Detect which cell encompasses the target text, then output its (X, Y) center coordinate. 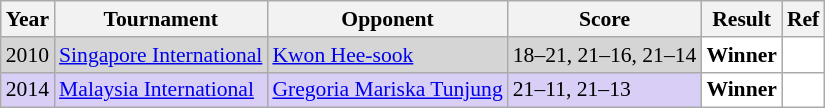
Ref (803, 19)
Singapore International (160, 55)
21–11, 21–13 (605, 90)
Kwon Hee-sook (387, 55)
2014 (28, 90)
Score (605, 19)
Result (742, 19)
18–21, 21–16, 21–14 (605, 55)
Malaysia International (160, 90)
Year (28, 19)
Opponent (387, 19)
Gregoria Mariska Tunjung (387, 90)
2010 (28, 55)
Tournament (160, 19)
